Locate the cell with the specified text and output its (x, y) center coordinate. 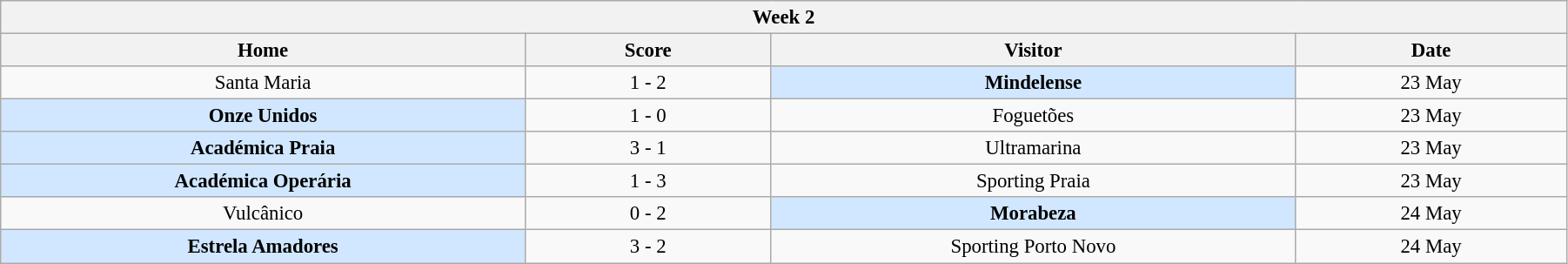
Mindelense (1034, 83)
Académica Operária (263, 181)
0 - 2 (647, 213)
Sporting Porto Novo (1034, 247)
1 - 0 (647, 116)
Académica Praia (263, 148)
Morabeza (1034, 213)
Vulcânico (263, 213)
3 - 1 (647, 148)
1 - 2 (647, 83)
3 - 2 (647, 247)
Date (1431, 51)
Foguetões (1034, 116)
1 - 3 (647, 181)
Week 2 (784, 17)
Visitor (1034, 51)
Score (647, 51)
Santa Maria (263, 83)
Onze Unidos (263, 116)
Estrela Amadores (263, 247)
Home (263, 51)
Sporting Praia (1034, 181)
Ultramarina (1034, 148)
